Extract the (X, Y) coordinate from the center of the cell holding the provided text.  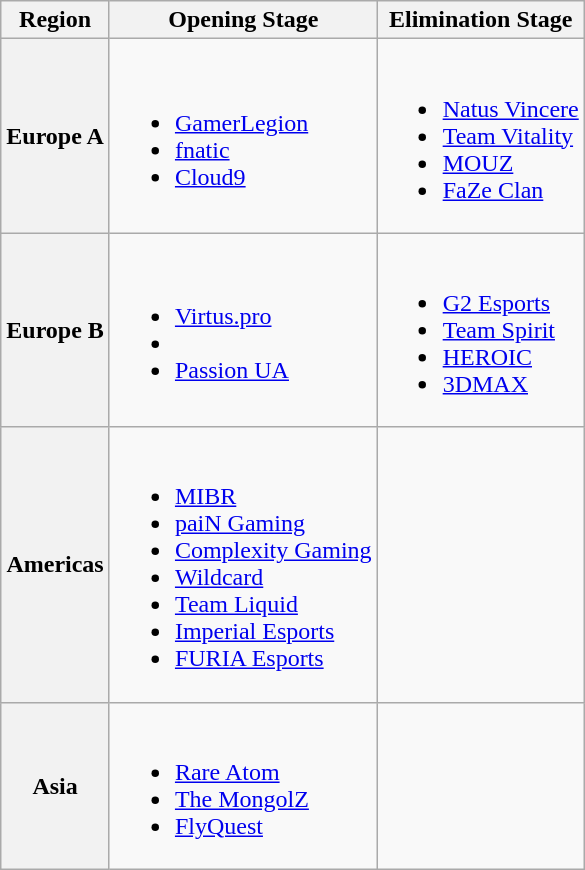
Europe B (56, 330)
Elimination Stage (480, 20)
Opening Stage (243, 20)
GamerLegionfnaticCloud9 (243, 136)
Region (56, 20)
MIBRpaiN GamingComplexity GamingWildcardTeam LiquidImperial EsportsFURIA Esports (243, 564)
Rare AtomThe MongolZFlyQuest (243, 786)
Americas (56, 564)
G2 EsportsTeam SpiritHEROIC3DMAX (480, 330)
Virtus.proPassion UA (243, 330)
Europe A (56, 136)
Natus VincereTeam VitalityMOUZFaZe Clan (480, 136)
Asia (56, 786)
